Search for the cell housing the specified text and yield its [X, Y] center coordinate. 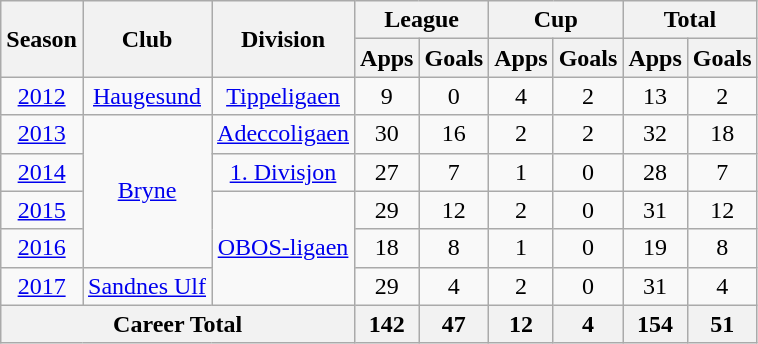
2016 [42, 248]
47 [454, 324]
16 [454, 134]
2012 [42, 96]
13 [655, 96]
Club [146, 39]
32 [655, 134]
30 [387, 134]
OBOS-ligaen [284, 248]
Sandnes Ulf [146, 286]
1. Divisjon [284, 172]
9 [387, 96]
Career Total [178, 324]
2015 [42, 210]
142 [387, 324]
2014 [42, 172]
154 [655, 324]
28 [655, 172]
2017 [42, 286]
Haugesund [146, 96]
Tippeligaen [284, 96]
2013 [42, 134]
Division [284, 39]
Total [690, 20]
Cup [556, 20]
League [422, 20]
19 [655, 248]
27 [387, 172]
Bryne [146, 191]
Season [42, 39]
51 [722, 324]
Adeccoligaen [284, 134]
